Search for the cell housing the specified text and yield its [X, Y] center coordinate. 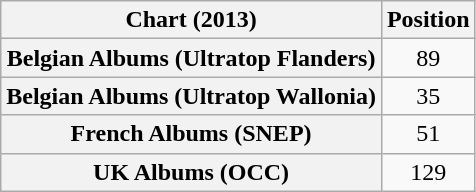
89 [428, 58]
UK Albums (OCC) [192, 172]
Belgian Albums (Ultratop Wallonia) [192, 96]
51 [428, 134]
French Albums (SNEP) [192, 134]
Chart (2013) [192, 20]
Belgian Albums (Ultratop Flanders) [192, 58]
Position [428, 20]
129 [428, 172]
35 [428, 96]
